Search for the cell housing the specified text and yield its (X, Y) center coordinate. 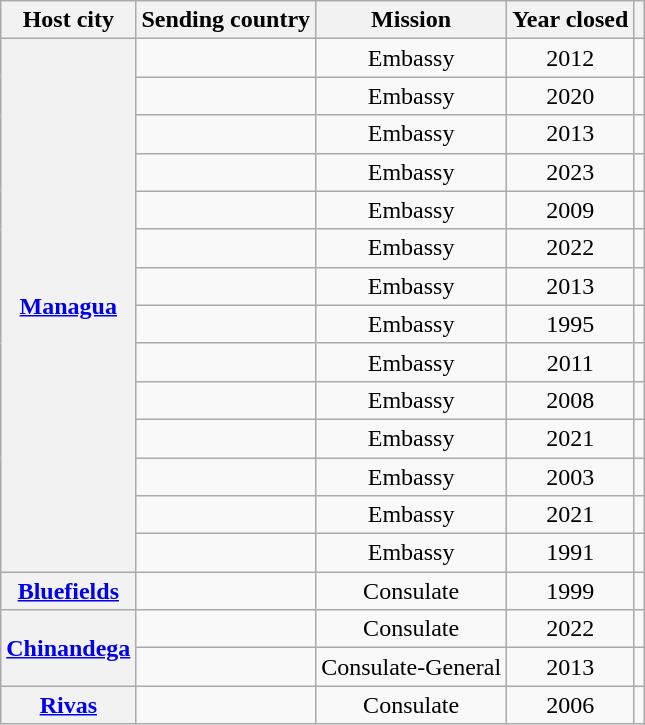
1991 (570, 553)
Consulate-General (412, 667)
2009 (570, 210)
2023 (570, 172)
2006 (570, 705)
Sending country (226, 20)
1999 (570, 591)
Year closed (570, 20)
2011 (570, 362)
2020 (570, 96)
2003 (570, 477)
Chinandega (68, 648)
1995 (570, 324)
2008 (570, 400)
Managua (68, 306)
Host city (68, 20)
2012 (570, 58)
Bluefields (68, 591)
Rivas (68, 705)
Mission (412, 20)
